Detect which cell encompasses the target text, then output its [X, Y] center coordinate. 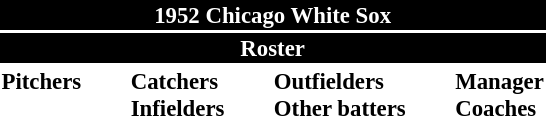
1952 Chicago White Sox [272, 15]
Roster [272, 48]
